Capture the cell that displays the provided text and extract its (x, y) central coordinate. 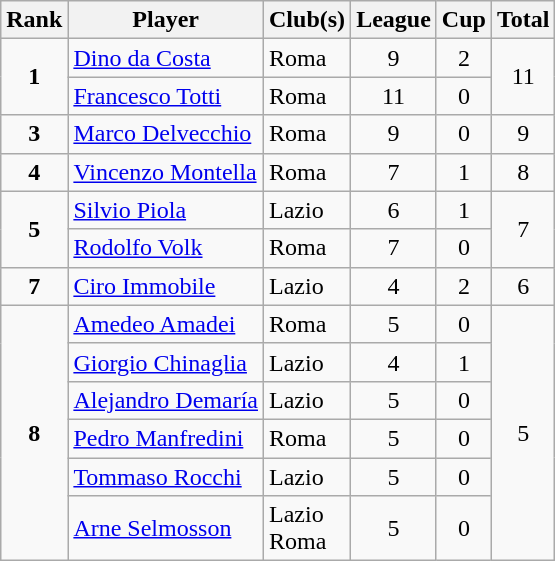
Rodolfo Volk (166, 248)
League (394, 20)
Marco Delvecchio (166, 134)
Alejandro Demaría (166, 400)
Player (166, 20)
Pedro Manfredini (166, 438)
Francesco Totti (166, 96)
Cup (464, 20)
Dino da Costa (166, 58)
3 (34, 134)
Tommaso Rocchi (166, 477)
Ciro Immobile (166, 286)
Silvio Piola (166, 210)
Amedeo Amadei (166, 324)
LazioRoma (308, 528)
Arne Selmosson (166, 528)
Rank (34, 20)
Vincenzo Montella (166, 172)
Total (523, 20)
Giorgio Chinaglia (166, 362)
Club(s) (308, 20)
